From the cell containing the given text, extract its center point as (x, y) coordinate. 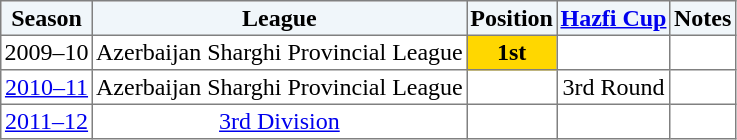
Notes (702, 18)
3rd Division (279, 121)
2010–11 (47, 87)
3rd Round (614, 87)
1st (512, 52)
2011–12 (47, 121)
Hazfi Cup (614, 18)
2009–10 (47, 52)
League (279, 18)
Season (47, 18)
Position (512, 18)
